Capture the cell that displays the provided text and extract its [X, Y] central coordinate. 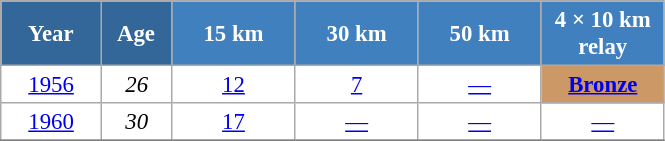
50 km [480, 34]
Bronze [602, 85]
4 × 10 km relay [602, 34]
7 [356, 85]
30 km [356, 34]
Year [52, 34]
15 km [234, 34]
Age [136, 34]
1956 [52, 85]
1960 [52, 122]
30 [136, 122]
12 [234, 85]
17 [234, 122]
26 [136, 85]
